Output the (x, y) coordinate of the center of the cell containing the given text.  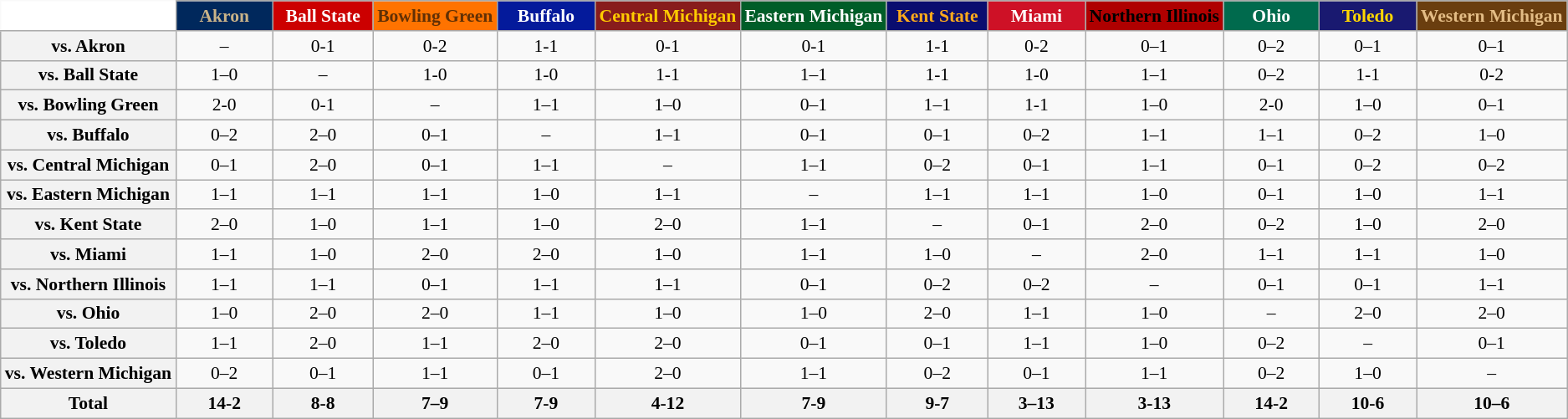
vs. Miami (89, 254)
Bowling Green (435, 16)
Eastern Michigan (813, 16)
Central Michigan (668, 16)
7–9 (435, 403)
4-12 (668, 403)
Total (89, 403)
3–13 (1036, 403)
Northern Illinois (1154, 16)
Akron (224, 16)
vs. Ball State (89, 75)
10-6 (1367, 403)
vs. Akron (89, 46)
9-7 (937, 403)
10–6 (1492, 403)
Ohio (1271, 16)
vs. Western Michigan (89, 374)
vs. Northern Illinois (89, 284)
Toledo (1367, 16)
Kent State (937, 16)
Ball State (323, 16)
3-13 (1154, 403)
Buffalo (545, 16)
Miami (1036, 16)
vs. Central Michigan (89, 165)
Western Michigan (1492, 16)
vs. Buffalo (89, 135)
vs. Eastern Michigan (89, 195)
vs. Toledo (89, 344)
vs. Ohio (89, 314)
8-8 (323, 403)
vs. Bowling Green (89, 105)
vs. Kent State (89, 225)
